From the cell containing the given text, extract its center point as (X, Y) coordinate. 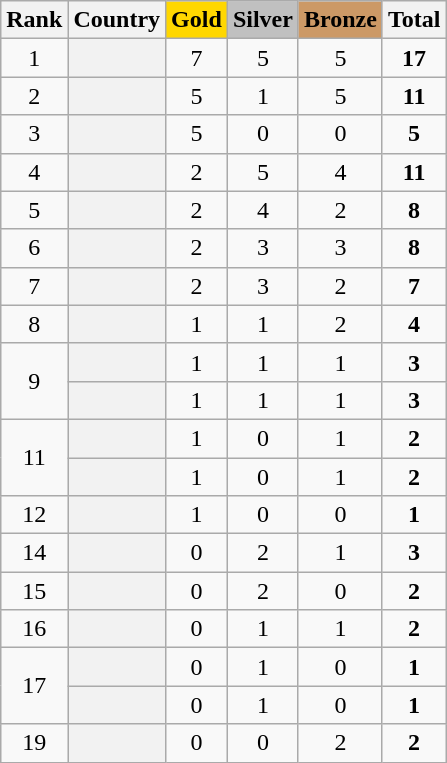
Bronze (340, 20)
Gold (197, 20)
19 (34, 743)
12 (34, 515)
16 (34, 629)
15 (34, 591)
9 (34, 381)
Silver (262, 20)
14 (34, 553)
Total (414, 20)
Country (117, 20)
Rank (34, 20)
6 (34, 248)
